Find where the given text appears and provide that cell's center as [x, y] coordinate. 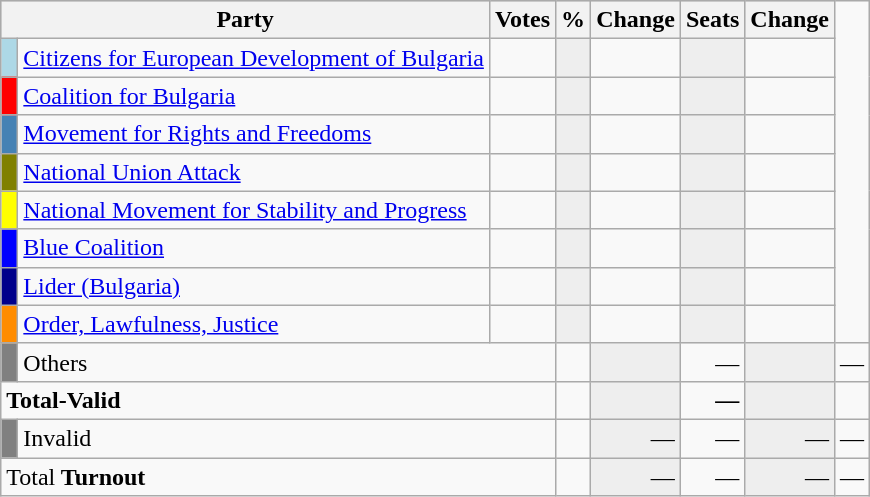
Total-Valid [278, 400]
Citizens for European Development of Bulgaria [254, 58]
Votes [522, 20]
Lider (Bulgaria) [254, 286]
Order, Lawfulness, Justice [254, 324]
Others [287, 362]
Invalid [287, 438]
Total Turnout [278, 477]
Party [246, 20]
Seats [712, 20]
National Union Attack [254, 172]
Blue Coalition [254, 248]
% [574, 20]
Movement for Rights and Freedoms [254, 134]
Coalition for Bulgaria [254, 96]
National Movement for Stability and Progress [254, 210]
